Capture the cell that displays the provided text and extract its (x, y) central coordinate. 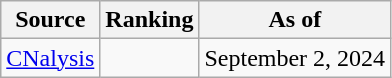
Source (50, 20)
Ranking (150, 20)
September 2, 2024 (295, 58)
CNalysis (50, 58)
As of (295, 20)
